Return (x, y) of the center of cell containing provided text 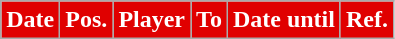
Pos. (86, 20)
Ref. (366, 20)
Date (30, 20)
Player (152, 20)
Date until (284, 20)
To (210, 20)
